Locate the cell with the specified text and output its (X, Y) center coordinate. 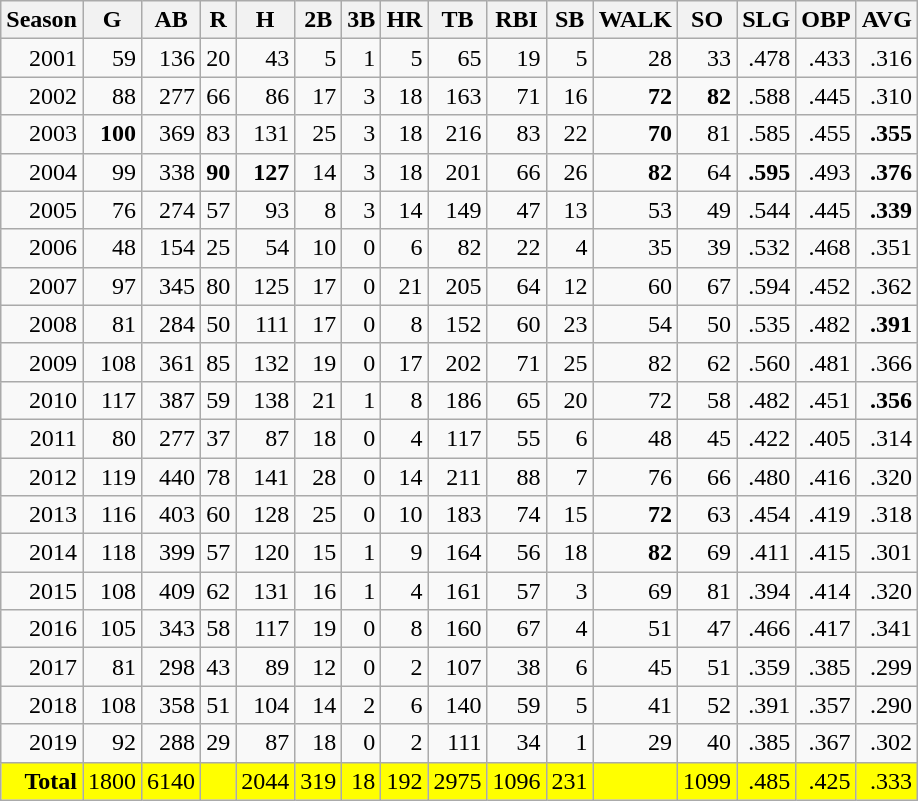
119 (112, 477)
R (218, 20)
7 (570, 477)
.478 (766, 58)
90 (218, 172)
26 (570, 172)
78 (218, 477)
338 (172, 172)
2012 (42, 477)
.405 (826, 438)
.367 (826, 743)
HR (404, 20)
.414 (826, 591)
.316 (886, 58)
.415 (826, 553)
2013 (42, 515)
319 (318, 781)
136 (172, 58)
2001 (42, 58)
.535 (766, 324)
.301 (886, 553)
.595 (766, 172)
49 (708, 210)
.351 (886, 248)
2006 (42, 248)
.362 (886, 286)
2004 (42, 172)
39 (708, 248)
.433 (826, 58)
358 (172, 705)
40 (708, 743)
.466 (766, 629)
.480 (766, 477)
1800 (112, 781)
56 (516, 553)
.455 (826, 134)
2007 (42, 286)
SB (570, 20)
.359 (766, 667)
.422 (766, 438)
345 (172, 286)
.585 (766, 134)
2975 (458, 781)
23 (570, 324)
1096 (516, 781)
SLG (766, 20)
160 (458, 629)
AB (172, 20)
41 (635, 705)
.376 (886, 172)
361 (172, 362)
.290 (886, 705)
343 (172, 629)
104 (266, 705)
2011 (42, 438)
85 (218, 362)
2014 (42, 553)
2B (318, 20)
.310 (886, 96)
.560 (766, 362)
.485 (766, 781)
G (112, 20)
.588 (766, 96)
369 (172, 134)
409 (172, 591)
2019 (42, 743)
93 (266, 210)
2015 (42, 591)
2044 (266, 781)
6140 (172, 781)
2008 (42, 324)
Total (42, 781)
H (266, 20)
OBP (826, 20)
107 (458, 667)
.411 (766, 553)
132 (266, 362)
118 (112, 553)
.451 (826, 400)
34 (516, 743)
52 (708, 705)
86 (266, 96)
70 (635, 134)
38 (516, 667)
274 (172, 210)
63 (708, 515)
.419 (826, 515)
.339 (886, 210)
164 (458, 553)
140 (458, 705)
53 (635, 210)
RBI (516, 20)
2003 (42, 134)
Season (42, 20)
89 (266, 667)
201 (458, 172)
.356 (886, 400)
2016 (42, 629)
2005 (42, 210)
3B (362, 20)
33 (708, 58)
2009 (42, 362)
SO (708, 20)
.318 (886, 515)
127 (266, 172)
120 (266, 553)
.417 (826, 629)
.299 (886, 667)
298 (172, 667)
97 (112, 286)
.341 (886, 629)
.302 (886, 743)
.394 (766, 591)
205 (458, 286)
74 (516, 515)
37 (218, 438)
161 (458, 591)
2018 (42, 705)
.425 (826, 781)
284 (172, 324)
288 (172, 743)
2017 (42, 667)
.532 (766, 248)
.544 (766, 210)
.452 (826, 286)
AVG (886, 20)
2002 (42, 96)
440 (172, 477)
.493 (826, 172)
183 (458, 515)
154 (172, 248)
.454 (766, 515)
99 (112, 172)
231 (570, 781)
125 (266, 286)
TB (458, 20)
138 (266, 400)
216 (458, 134)
186 (458, 400)
.481 (826, 362)
92 (112, 743)
387 (172, 400)
1099 (708, 781)
.594 (766, 286)
192 (404, 781)
128 (266, 515)
.314 (886, 438)
399 (172, 553)
211 (458, 477)
202 (458, 362)
116 (112, 515)
.468 (826, 248)
163 (458, 96)
WALK (635, 20)
55 (516, 438)
149 (458, 210)
105 (112, 629)
9 (404, 553)
100 (112, 134)
141 (266, 477)
.333 (886, 781)
35 (635, 248)
403 (172, 515)
.357 (826, 705)
.416 (826, 477)
.355 (886, 134)
2010 (42, 400)
.366 (886, 362)
13 (570, 210)
152 (458, 324)
